Provide the [x, y] coordinate of the cell's center where the given text is located.  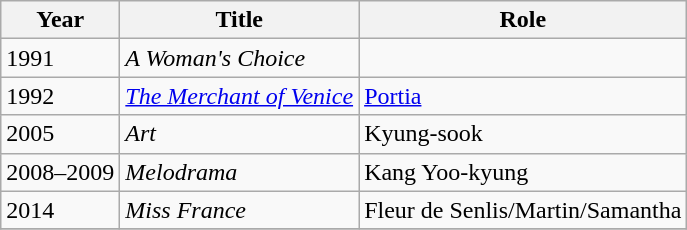
The Merchant of Venice [240, 96]
Kang Yoo-kyung [523, 172]
2008–2009 [60, 172]
1991 [60, 58]
1992 [60, 96]
Title [240, 20]
2014 [60, 210]
2005 [60, 134]
Miss France [240, 210]
Art [240, 134]
Role [523, 20]
Melodrama [240, 172]
Kyung-sook [523, 134]
Year [60, 20]
Portia [523, 96]
Fleur de Senlis/Martin/Samantha [523, 210]
A Woman's Choice [240, 58]
